Output the (X, Y) coordinate of the center of the cell containing the given text.  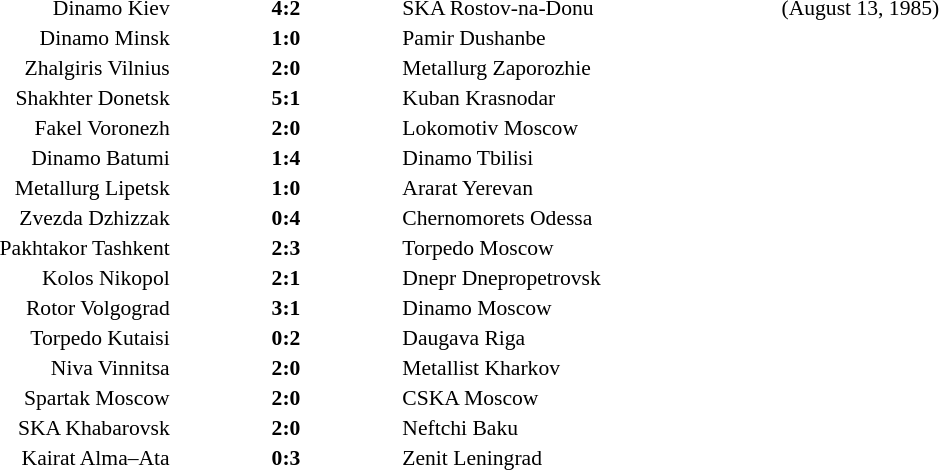
0:4 (286, 218)
Dnepr Dnepropetrovsk (590, 278)
Torpedo Moscow (590, 248)
Lokomotiv Moscow (590, 128)
Kuban Krasnodar (590, 98)
Metallist Kharkov (590, 368)
Pamir Dushanbe (590, 38)
Ararat Yerevan (590, 188)
2:3 (286, 248)
1:4 (286, 158)
Daugava Riga (590, 338)
Dinamo Tbilisi (590, 158)
2:1 (286, 278)
Dinamo Moscow (590, 308)
Chernomorets Odessa (590, 218)
0:2 (286, 338)
Metallurg Zaporozhie (590, 68)
5:1 (286, 98)
3:1 (286, 308)
Neftchi Baku (590, 428)
CSKA Moscow (590, 398)
